Search for the cell housing the specified text and yield its (x, y) center coordinate. 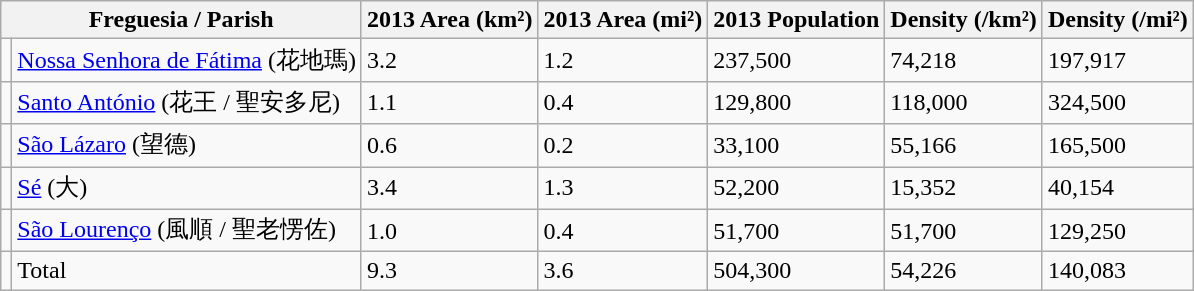
1.2 (623, 60)
129,800 (796, 102)
0.2 (623, 146)
74,218 (964, 60)
3.2 (449, 60)
2013 Area (mi²) (623, 20)
33,100 (796, 146)
15,352 (964, 188)
237,500 (796, 60)
140,083 (1118, 271)
Santo António (花王 / 聖安多尼) (187, 102)
Density (/mi²) (1118, 20)
197,917 (1118, 60)
9.3 (449, 271)
40,154 (1118, 188)
52,200 (796, 188)
324,500 (1118, 102)
Density (/km²) (964, 20)
54,226 (964, 271)
55,166 (964, 146)
3.6 (623, 271)
Nossa Senhora de Fátima (花地瑪) (187, 60)
129,250 (1118, 230)
1.0 (449, 230)
1.3 (623, 188)
2013 Area (km²) (449, 20)
2013 Population (796, 20)
504,300 (796, 271)
118,000 (964, 102)
Sé (大) (187, 188)
Total (187, 271)
São Lázaro (望德) (187, 146)
Freguesia / Parish (182, 20)
3.4 (449, 188)
1.1 (449, 102)
0.6 (449, 146)
165,500 (1118, 146)
São Lourenço (風順 / 聖老愣佐) (187, 230)
